Provide the [X, Y] coordinate of the cell's center where the given text is located.  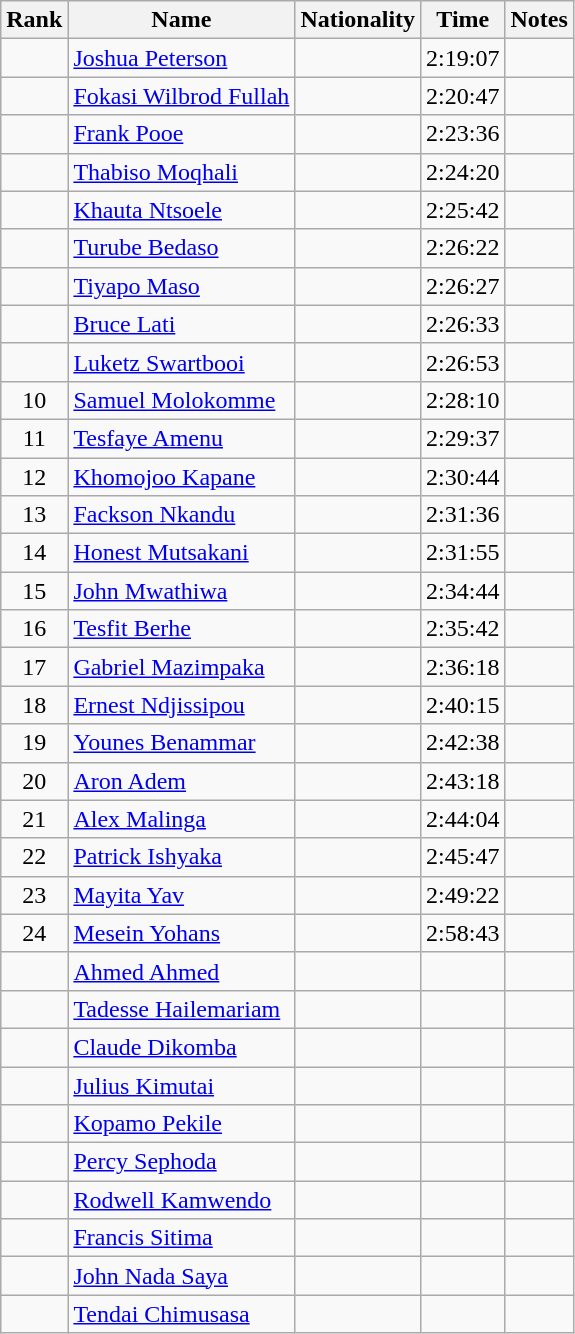
Aron Adem [182, 781]
16 [34, 629]
2:26:33 [463, 324]
2:42:38 [463, 743]
2:31:36 [463, 515]
2:30:44 [463, 477]
24 [34, 933]
2:23:36 [463, 134]
18 [34, 705]
Alex Malinga [182, 819]
2:58:43 [463, 933]
Ahmed Ahmed [182, 971]
John Nada Saya [182, 1276]
2:36:18 [463, 667]
Mesein Yohans [182, 933]
Nationality [358, 20]
2:19:07 [463, 58]
2:26:27 [463, 286]
2:35:42 [463, 629]
Ernest Ndjissipou [182, 705]
Khauta Ntsoele [182, 210]
Notes [539, 20]
2:45:47 [463, 857]
2:43:18 [463, 781]
13 [34, 515]
23 [34, 895]
2:40:15 [463, 705]
19 [34, 743]
2:44:04 [463, 819]
Tendai Chimusasa [182, 1314]
Kopamo Pekile [182, 1124]
Samuel Molokomme [182, 400]
12 [34, 477]
Claude Dikomba [182, 1047]
Fackson Nkandu [182, 515]
John Mwathiwa [182, 591]
Time [463, 20]
21 [34, 819]
20 [34, 781]
2:25:42 [463, 210]
Gabriel Mazimpaka [182, 667]
Patrick Ishyaka [182, 857]
2:28:10 [463, 400]
2:49:22 [463, 895]
Name [182, 20]
Turube Bedaso [182, 248]
2:26:53 [463, 362]
15 [34, 591]
Joshua Peterson [182, 58]
Mayita Yav [182, 895]
Tiyapo Maso [182, 286]
Julius Kimutai [182, 1085]
Tadesse Hailemariam [182, 1009]
Honest Mutsakani [182, 553]
2:31:55 [463, 553]
2:34:44 [463, 591]
22 [34, 857]
Tesfit Berhe [182, 629]
Rodwell Kamwendo [182, 1200]
Tesfaye Amenu [182, 438]
Younes Benammar [182, 743]
Fokasi Wilbrod Fullah [182, 96]
Francis Sitima [182, 1238]
10 [34, 400]
17 [34, 667]
Percy Sephoda [182, 1162]
2:29:37 [463, 438]
Bruce Lati [182, 324]
2:24:20 [463, 172]
Khomojoo Kapane [182, 477]
14 [34, 553]
Rank [34, 20]
Luketz Swartbooi [182, 362]
11 [34, 438]
Thabiso Moqhali [182, 172]
Frank Pooe [182, 134]
2:26:22 [463, 248]
2:20:47 [463, 96]
